Locate the cell with the specified text and output its [x, y] center coordinate. 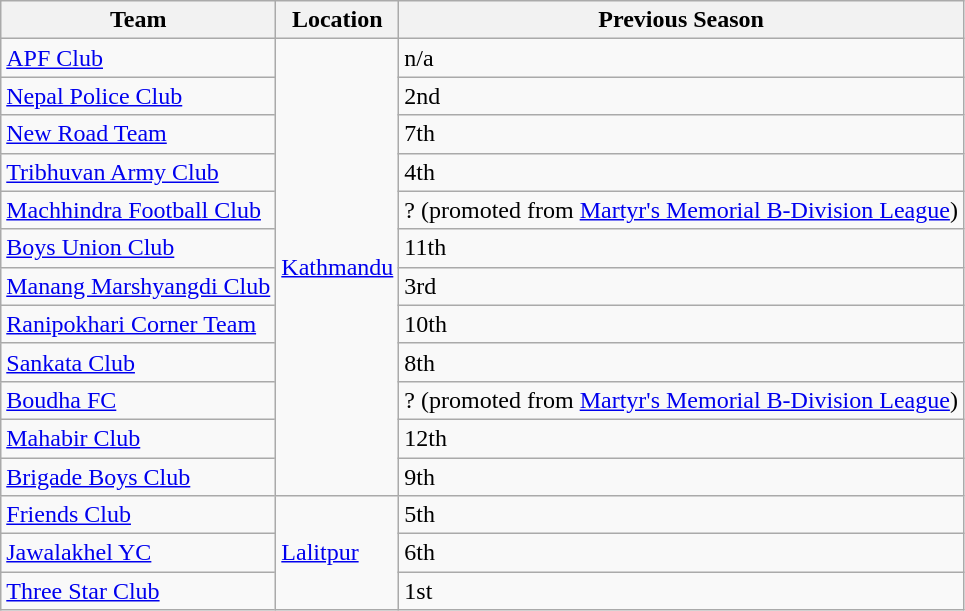
Ranipokhari Corner Team [138, 324]
Location [338, 20]
11th [682, 248]
4th [682, 172]
8th [682, 362]
Mahabir Club [138, 438]
Friends Club [138, 515]
10th [682, 324]
Jawalakhel YC [138, 553]
Manang Marshyangdi Club [138, 286]
Three Star Club [138, 591]
Boys Union Club [138, 248]
Team [138, 20]
Sankata Club [138, 362]
n/a [682, 58]
Brigade Boys Club [138, 477]
Machhindra Football Club [138, 210]
5th [682, 515]
Kathmandu [338, 268]
1st [682, 591]
Nepal Police Club [138, 96]
7th [682, 134]
New Road Team [138, 134]
APF Club [138, 58]
3rd [682, 286]
9th [682, 477]
Tribhuvan Army Club [138, 172]
Boudha FC [138, 400]
12th [682, 438]
2nd [682, 96]
6th [682, 553]
Previous Season [682, 20]
Lalitpur [338, 553]
